Find where the given text appears and provide that cell's center as (X, Y) coordinate. 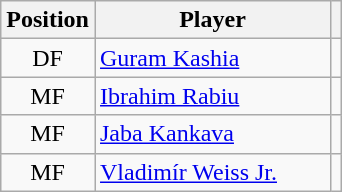
Jaba Kankava (212, 134)
Player (212, 20)
Guram Kashia (212, 58)
Ibrahim Rabiu (212, 96)
Position (48, 20)
DF (48, 58)
Vladimír Weiss Jr. (212, 172)
